Provide the [X, Y] coordinate of the cell's center where the given text is located.  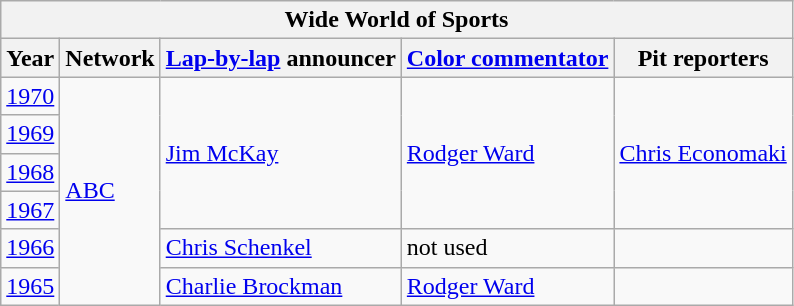
Network [110, 58]
1966 [30, 248]
Jim McKay [280, 153]
Chris Economaki [703, 153]
1967 [30, 210]
Charlie Brockman [280, 286]
not used [508, 248]
Lap-by-lap announcer [280, 58]
1965 [30, 286]
Wide World of Sports [397, 20]
Chris Schenkel [280, 248]
Year [30, 58]
1969 [30, 134]
Pit reporters [703, 58]
ABC [110, 191]
Color commentator [508, 58]
1968 [30, 172]
1970 [30, 96]
